From the cell containing the given text, extract its center point as [X, Y] coordinate. 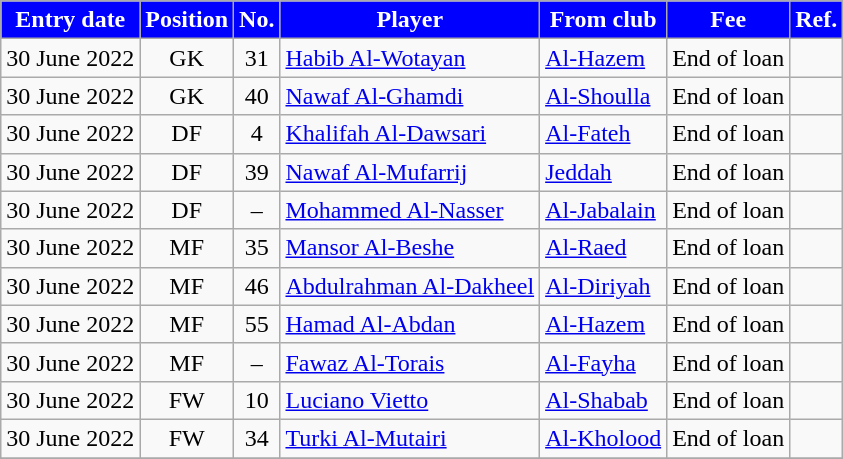
From club [604, 20]
40 [257, 96]
4 [257, 134]
35 [257, 248]
31 [257, 58]
Ref. [816, 20]
Turki Al-Mutairi [410, 438]
Player [410, 20]
Al-Shabab [604, 400]
Khalifah Al-Dawsari [410, 134]
Jeddah [604, 172]
39 [257, 172]
Al-Fayha [604, 362]
Fee [728, 20]
No. [257, 20]
Mohammed Al-Nasser [410, 210]
46 [257, 286]
Al-Kholood [604, 438]
Al-Diriyah [604, 286]
34 [257, 438]
Position [187, 20]
Abdulrahman Al-Dakheel [410, 286]
55 [257, 324]
Al-Shoulla [604, 96]
Nawaf Al-Ghamdi [410, 96]
Hamad Al-Abdan [410, 324]
Nawaf Al-Mufarrij [410, 172]
Luciano Vietto [410, 400]
Al-Raed [604, 248]
Habib Al-Wotayan [410, 58]
Mansor Al-Beshe [410, 248]
Fawaz Al-Torais [410, 362]
Al-Fateh [604, 134]
Al-Jabalain [604, 210]
10 [257, 400]
Entry date [70, 20]
